Return [x, y] of the center of cell containing provided text 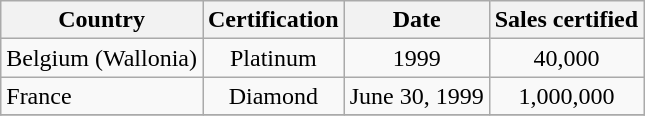
1,000,000 [566, 96]
Sales certified [566, 20]
Certification [273, 20]
1999 [416, 58]
Belgium (Wallonia) [102, 58]
Diamond [273, 96]
40,000 [566, 58]
June 30, 1999 [416, 96]
Country [102, 20]
Platinum [273, 58]
France [102, 96]
Date [416, 20]
